Capture the cell that displays the provided text and extract its (x, y) central coordinate. 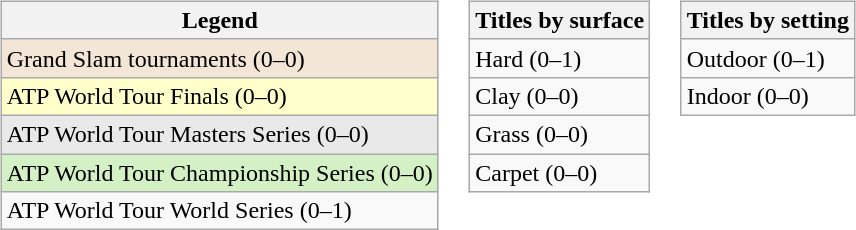
Legend (220, 20)
ATP World Tour Finals (0–0) (220, 96)
Clay (0–0) (560, 96)
Hard (0–1) (560, 58)
Outdoor (0–1) (768, 58)
Grass (0–0) (560, 134)
Grand Slam tournaments (0–0) (220, 58)
Indoor (0–0) (768, 96)
Titles by surface (560, 20)
ATP World Tour Championship Series (0–0) (220, 173)
Titles by setting (768, 20)
ATP World Tour Masters Series (0–0) (220, 134)
Carpet (0–0) (560, 173)
ATP World Tour World Series (0–1) (220, 211)
